For the text-containing cell, return its midpoint in [x, y] coordinate format. 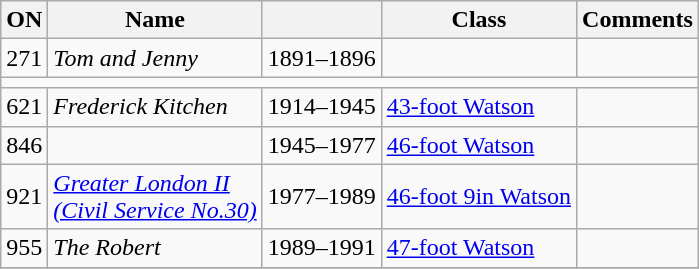
46-foot Watson [478, 145]
ON [24, 20]
955 [24, 248]
846 [24, 145]
47-foot Watson [478, 248]
Frederick Kitchen [155, 107]
1914–1945 [322, 107]
621 [24, 107]
1945–1977 [322, 145]
Class [478, 20]
Tom and Jenny [155, 58]
Greater London II(Civil Service No.30) [155, 196]
921 [24, 196]
1977–1989 [322, 196]
1989–1991 [322, 248]
1891–1896 [322, 58]
43-foot Watson [478, 107]
Name [155, 20]
Comments [638, 20]
271 [24, 58]
The Robert [155, 248]
46-foot 9in Watson [478, 196]
